Return [X, Y] of the center of cell containing provided text 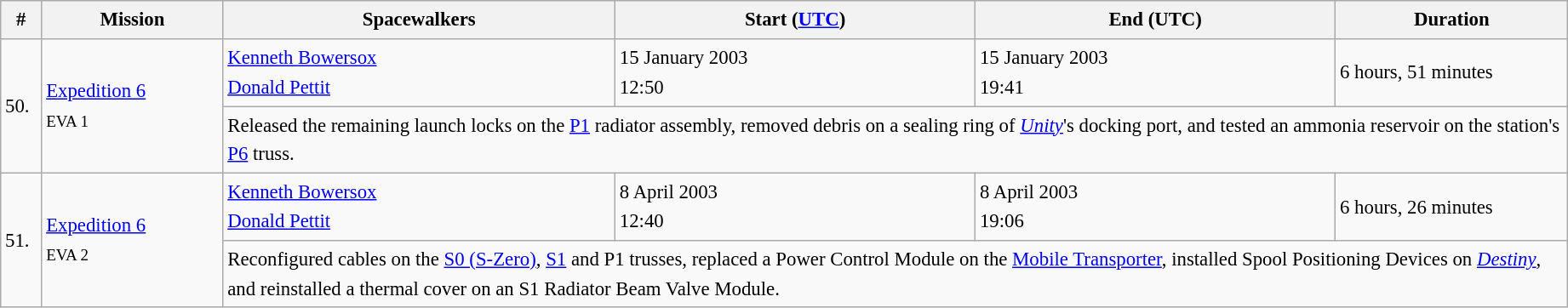
50. [21, 106]
Start (UTC) [795, 20]
6 hours, 26 minutes [1452, 208]
15 January 200312:50 [795, 73]
Expedition 6EVA 1 [133, 106]
# [21, 20]
Duration [1452, 20]
51. [21, 241]
Expedition 6EVA 2 [133, 241]
End (UTC) [1156, 20]
8 April 200312:40 [795, 208]
15 January 200319:41 [1156, 73]
6 hours, 51 minutes [1452, 73]
8 April 200319:06 [1156, 208]
Spacewalkers [419, 20]
Mission [133, 20]
